Provide the (x, y) coordinate of the cell's center where the given text is located.  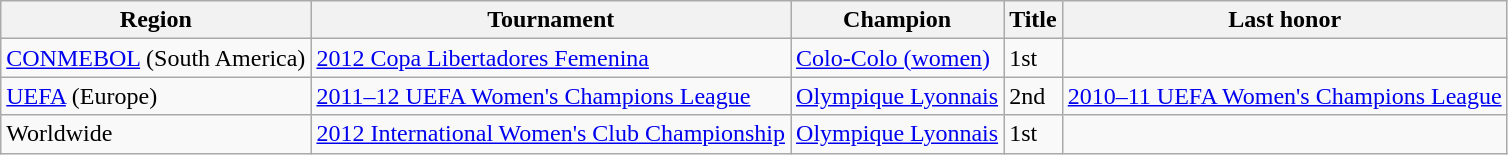
Last honor (1284, 20)
2012 Copa Libertadores Femenina (551, 58)
Tournament (551, 20)
Title (1034, 20)
2012 International Women's Club Championship (551, 134)
UEFA (Europe) (156, 96)
Colo-Colo (women) (898, 58)
2010–11 UEFA Women's Champions League (1284, 96)
Champion (898, 20)
Worldwide (156, 134)
Region (156, 20)
2nd (1034, 96)
2011–12 UEFA Women's Champions League (551, 96)
CONMEBOL (South America) (156, 58)
